For the text-containing cell, return its midpoint in (x, y) coordinate format. 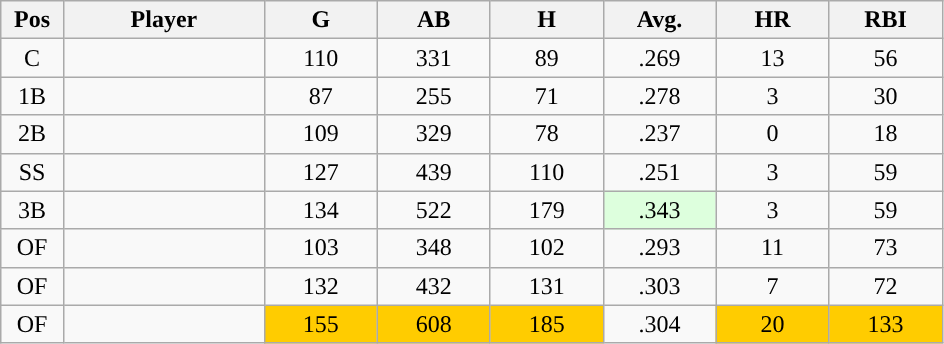
72 (886, 286)
20 (772, 324)
.278 (660, 96)
89 (546, 58)
Avg. (660, 20)
.343 (660, 210)
133 (886, 324)
Player (164, 20)
.293 (660, 248)
134 (320, 210)
185 (546, 324)
AB (434, 20)
109 (320, 134)
155 (320, 324)
56 (886, 58)
439 (434, 172)
7 (772, 286)
SS (32, 172)
522 (434, 210)
.251 (660, 172)
348 (434, 248)
179 (546, 210)
132 (320, 286)
331 (434, 58)
.304 (660, 324)
RBI (886, 20)
329 (434, 134)
.237 (660, 134)
1B (32, 96)
103 (320, 248)
71 (546, 96)
3B (32, 210)
432 (434, 286)
C (32, 58)
102 (546, 248)
608 (434, 324)
.303 (660, 286)
.269 (660, 58)
30 (886, 96)
HR (772, 20)
131 (546, 286)
0 (772, 134)
73 (886, 248)
Pos (32, 20)
255 (434, 96)
78 (546, 134)
127 (320, 172)
13 (772, 58)
18 (886, 134)
87 (320, 96)
H (546, 20)
11 (772, 248)
G (320, 20)
2B (32, 134)
